Find where the given text appears and provide that cell's center as [X, Y] coordinate. 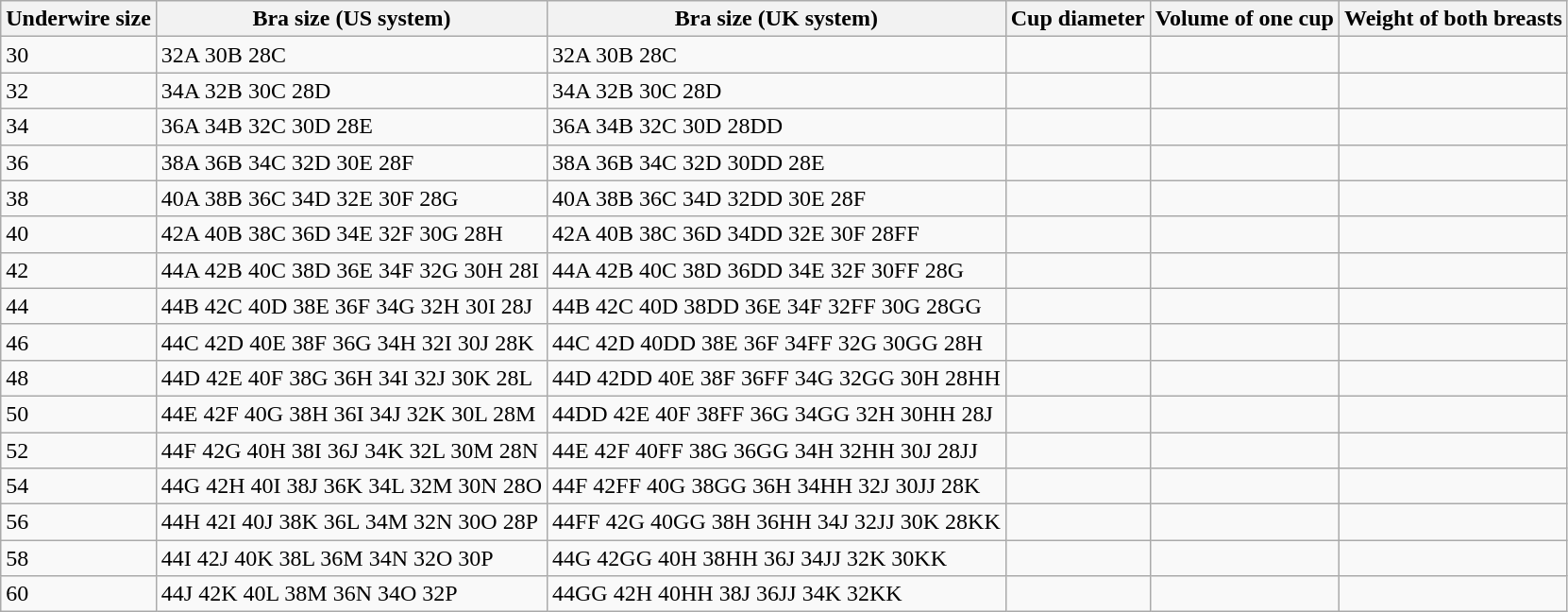
44GG 42H 40HH 38J 36JJ 34K 32KK [776, 594]
60 [79, 594]
44B 42C 40D 38E 36F 34G 32H 30I 28J [351, 306]
44J 42K 40L 38M 36N 34O 32P [351, 594]
44G 42H 40I 38J 36K 34L 32M 30N 28O [351, 486]
44A 42B 40C 38D 36E 34F 32G 30H 28I [351, 270]
34 [79, 127]
36 [79, 162]
Bra size (UK system) [776, 19]
44G 42GG 40H 38HH 36J 34JJ 32K 30KK [776, 558]
44A 42B 40C 38D 36DD 34E 32F 30FF 28G [776, 270]
44D 42E 40F 38G 36H 34I 32J 30K 28L [351, 378]
30 [79, 55]
58 [79, 558]
44C 42D 40E 38F 36G 34H 32I 30J 28K [351, 342]
44 [79, 306]
Weight of both breasts [1454, 19]
42 [79, 270]
44B 42C 40D 38DD 36E 34F 32FF 30G 28GG [776, 306]
46 [79, 342]
54 [79, 486]
48 [79, 378]
42A 40B 38C 36D 34E 32F 30G 28H [351, 234]
44C 42D 40DD 38E 36F 34FF 32G 30GG 28H [776, 342]
44E 42F 40FF 38G 36GG 34H 32HH 30J 28JJ [776, 450]
40A 38B 36C 34D 32DD 30E 28F [776, 198]
44E 42F 40G 38H 36I 34J 32K 30L 28M [351, 414]
44DD 42E 40F 38FF 36G 34GG 32H 30HH 28J [776, 414]
44FF 42G 40GG 38H 36HH 34J 32JJ 30K 28KK [776, 522]
36A 34B 32C 30D 28DD [776, 127]
Cup diameter [1078, 19]
50 [79, 414]
40A 38B 36C 34D 32E 30F 28G [351, 198]
38 [79, 198]
44I 42J 40K 38L 36M 34N 32O 30P [351, 558]
44D 42DD 40E 38F 36FF 34G 32GG 30H 28HH [776, 378]
42A 40B 38C 36D 34DD 32E 30F 28FF [776, 234]
Underwire size [79, 19]
44F 42G 40H 38I 36J 34K 32L 30M 28N [351, 450]
38A 36B 34C 32D 30E 28F [351, 162]
56 [79, 522]
44H 42I 40J 38K 36L 34M 32N 30O 28P [351, 522]
Volume of one cup [1244, 19]
36A 34B 32C 30D 28E [351, 127]
38A 36B 34C 32D 30DD 28E [776, 162]
Bra size (US system) [351, 19]
40 [79, 234]
52 [79, 450]
44F 42FF 40G 38GG 36H 34HH 32J 30JJ 28K [776, 486]
32 [79, 91]
